Locate the cell with the specified text and output its (X, Y) center coordinate. 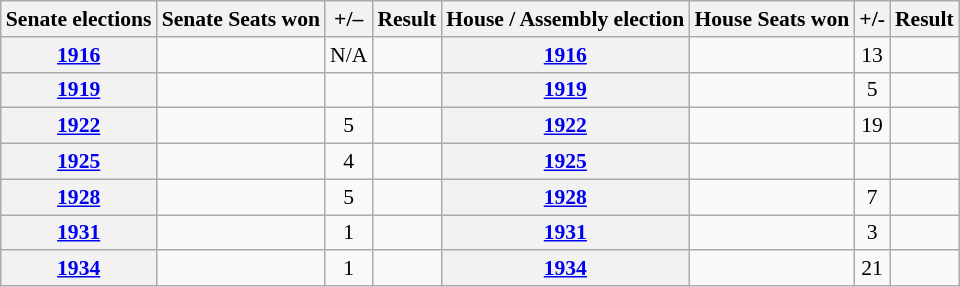
N/A (348, 55)
13 (872, 55)
21 (872, 269)
House / Assembly election (565, 19)
Senate Seats won (241, 19)
19 (872, 126)
7 (872, 197)
3 (872, 233)
+/– (348, 19)
4 (348, 162)
House Seats won (772, 19)
Senate elections (79, 19)
+/- (872, 19)
